Identify which cell holds the provided text, then report its (X, Y) central coordinate. 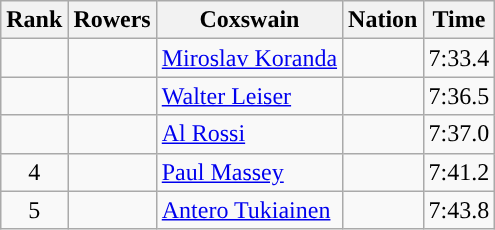
5 (34, 210)
Time (459, 20)
Miroslav Koranda (249, 58)
Walter Leiser (249, 96)
Antero Tukiainen (249, 210)
Coxswain (249, 20)
7:36.5 (459, 96)
Rowers (112, 20)
Rank (34, 20)
7:43.8 (459, 210)
4 (34, 172)
7:37.0 (459, 134)
7:41.2 (459, 172)
Nation (383, 20)
Al Rossi (249, 134)
7:33.4 (459, 58)
Paul Massey (249, 172)
